Determine the [X, Y] coordinate at the center of the cell enclosing the given text.  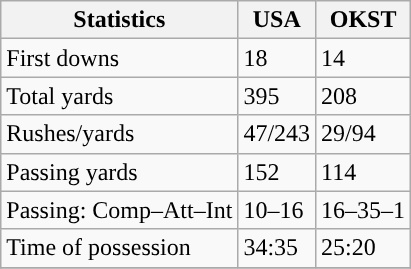
34:35 [277, 248]
25:20 [364, 248]
Rushes/yards [120, 134]
USA [277, 20]
First downs [120, 58]
47/243 [277, 134]
Time of possession [120, 248]
14 [364, 58]
208 [364, 96]
114 [364, 172]
OKST [364, 20]
395 [277, 96]
10–16 [277, 210]
Passing: Comp–Att–Int [120, 210]
29/94 [364, 134]
152 [277, 172]
18 [277, 58]
Total yards [120, 96]
16–35–1 [364, 210]
Statistics [120, 20]
Passing yards [120, 172]
